From the cell containing the given text, extract its center point as [x, y] coordinate. 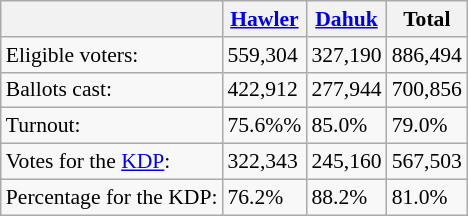
88.2% [346, 197]
81.0% [427, 197]
Ballots cast: [112, 90]
245,160 [346, 162]
567,503 [427, 162]
Turnout: [112, 126]
Eligible voters: [112, 55]
Hawler [264, 19]
422,912 [264, 90]
76.2% [264, 197]
Percentage for the KDP: [112, 197]
Dahuk [346, 19]
75.6%% [264, 126]
Total [427, 19]
322,343 [264, 162]
327,190 [346, 55]
700,856 [427, 90]
277,944 [346, 90]
85.0% [346, 126]
Votes for the KDP: [112, 162]
886,494 [427, 55]
79.0% [427, 126]
559,304 [264, 55]
